Return [x, y] of the center of cell containing provided text 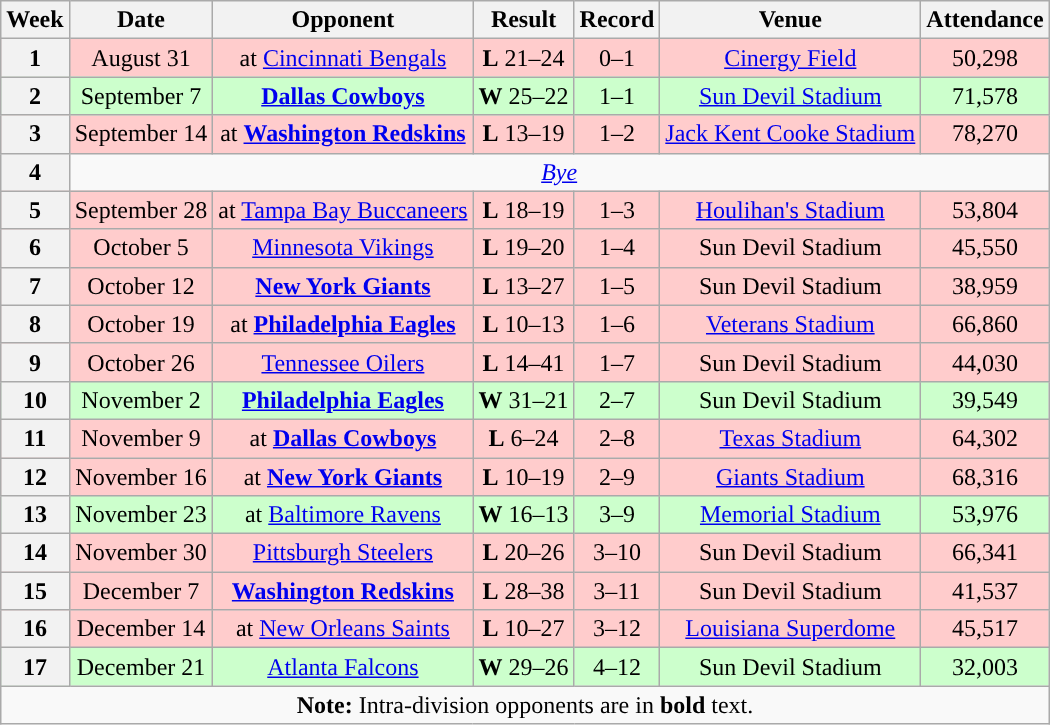
2–7 [617, 400]
December 21 [141, 667]
at Tampa Bay Buccaneers [343, 210]
1–6 [617, 324]
November 16 [141, 477]
December 7 [141, 591]
41,537 [985, 591]
L 13–19 [524, 134]
W 29–26 [524, 667]
Note: Intra-division opponents are in bold text. [525, 705]
October 26 [141, 362]
1 [35, 58]
L 10–27 [524, 629]
L 6–24 [524, 438]
Venue [790, 20]
Cinergy Field [790, 58]
Result [524, 20]
32,003 [985, 667]
16 [35, 629]
September 14 [141, 134]
at Cincinnati Bengals [343, 58]
September 28 [141, 210]
71,578 [985, 96]
66,860 [985, 324]
L 21–24 [524, 58]
53,976 [985, 515]
December 14 [141, 629]
4 [35, 172]
1–2 [617, 134]
3–11 [617, 591]
L 20–26 [524, 553]
Memorial Stadium [790, 515]
9 [35, 362]
L 13–27 [524, 286]
August 31 [141, 58]
Jack Kent Cooke Stadium [790, 134]
64,302 [985, 438]
2–8 [617, 438]
Atlanta Falcons [343, 667]
4–12 [617, 667]
38,959 [985, 286]
1–4 [617, 248]
at New Orleans Saints [343, 629]
New York Giants [343, 286]
W 31–21 [524, 400]
L 14–41 [524, 362]
2–9 [617, 477]
L 18–19 [524, 210]
Philadelphia Eagles [343, 400]
2 [35, 96]
at Baltimore Ravens [343, 515]
November 2 [141, 400]
Bye [559, 172]
Attendance [985, 20]
3 [35, 134]
Minnesota Vikings [343, 248]
1–5 [617, 286]
Date [141, 20]
L 10–13 [524, 324]
October 19 [141, 324]
October 12 [141, 286]
0–1 [617, 58]
1–3 [617, 210]
78,270 [985, 134]
45,550 [985, 248]
45,517 [985, 629]
September 7 [141, 96]
W 25–22 [524, 96]
L 28–38 [524, 591]
5 [35, 210]
13 [35, 515]
Washington Redskins [343, 591]
17 [35, 667]
November 30 [141, 553]
at New York Giants [343, 477]
L 10–19 [524, 477]
12 [35, 477]
53,804 [985, 210]
11 [35, 438]
at Philadelphia Eagles [343, 324]
44,030 [985, 362]
8 [35, 324]
68,316 [985, 477]
L 19–20 [524, 248]
at Dallas Cowboys [343, 438]
W 16–13 [524, 515]
Giants Stadium [790, 477]
1–7 [617, 362]
15 [35, 591]
Dallas Cowboys [343, 96]
1–1 [617, 96]
39,549 [985, 400]
Opponent [343, 20]
3–10 [617, 553]
50,298 [985, 58]
October 5 [141, 248]
6 [35, 248]
Veterans Stadium [790, 324]
Louisiana Superdome [790, 629]
Week [35, 20]
7 [35, 286]
Pittsburgh Steelers [343, 553]
10 [35, 400]
Tennessee Oilers [343, 362]
14 [35, 553]
at Washington Redskins [343, 134]
Record [617, 20]
3–9 [617, 515]
3–12 [617, 629]
November 9 [141, 438]
66,341 [985, 553]
Texas Stadium [790, 438]
November 23 [141, 515]
Houlihan's Stadium [790, 210]
